For the text-containing cell, return its midpoint in (x, y) coordinate format. 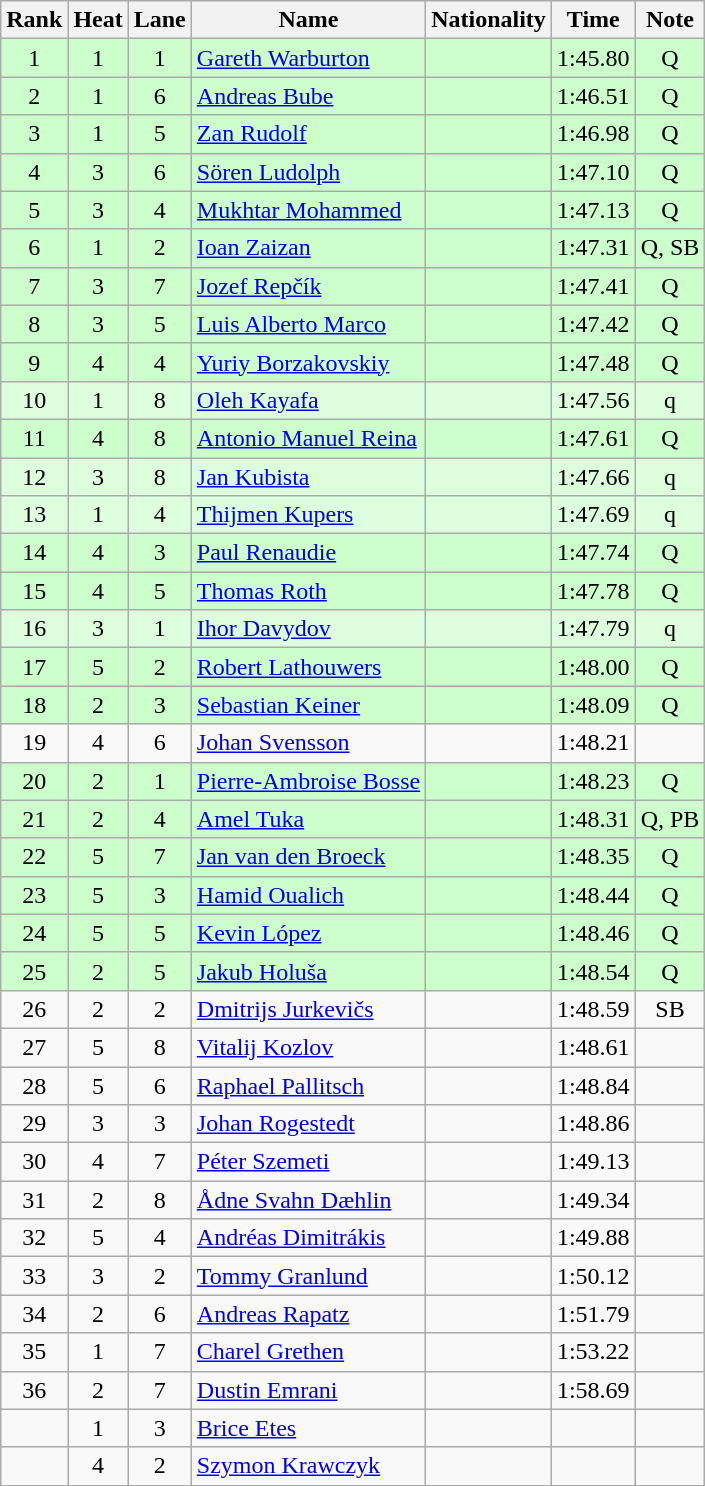
31 (34, 1200)
13 (34, 515)
Pierre-Ambroise Bosse (308, 781)
1:48.54 (593, 971)
24 (34, 933)
Andreas Rapatz (308, 1314)
Dmitrijs Jurkevičs (308, 1009)
Andreas Bube (308, 96)
Kevin López (308, 933)
Sebastian Keiner (308, 705)
1:47.42 (593, 324)
Dustin Emrani (308, 1390)
1:47.31 (593, 248)
Time (593, 20)
1:47.41 (593, 286)
Charel Grethen (308, 1352)
Gareth Warburton (308, 58)
34 (34, 1314)
16 (34, 629)
Jakub Holuša (308, 971)
1:47.79 (593, 629)
1:48.00 (593, 667)
1:47.13 (593, 210)
Raphael Pallitsch (308, 1085)
1:46.98 (593, 134)
Luis Alberto Marco (308, 324)
Amel Tuka (308, 819)
Péter Szemeti (308, 1162)
Antonio Manuel Reina (308, 438)
1:47.66 (593, 477)
20 (34, 781)
35 (34, 1352)
1:58.69 (593, 1390)
Yuriy Borzakovskiy (308, 362)
1:48.46 (593, 933)
22 (34, 857)
9 (34, 362)
Lane (160, 20)
1:47.48 (593, 362)
1:45.80 (593, 58)
33 (34, 1276)
1:47.69 (593, 515)
19 (34, 743)
Robert Lathouwers (308, 667)
1:48.44 (593, 895)
1:49.13 (593, 1162)
SB (670, 1009)
Thomas Roth (308, 591)
Ihor Davydov (308, 629)
Zan Rudolf (308, 134)
Hamid Oualich (308, 895)
Johan Svensson (308, 743)
1:48.84 (593, 1085)
10 (34, 400)
Tommy Granlund (308, 1276)
Jan van den Broeck (308, 857)
1:48.86 (593, 1124)
Paul Renaudie (308, 553)
1:51.79 (593, 1314)
1:49.88 (593, 1238)
1:48.31 (593, 819)
18 (34, 705)
15 (34, 591)
12 (34, 477)
Q, SB (670, 248)
1:48.59 (593, 1009)
1:48.61 (593, 1047)
1:48.23 (593, 781)
Szymon Krawczyk (308, 1466)
Jan Kubista (308, 477)
1:46.51 (593, 96)
1:53.22 (593, 1352)
1:47.74 (593, 553)
Johan Rogestedt (308, 1124)
25 (34, 971)
Vitalij Kozlov (308, 1047)
Sören Ludolph (308, 172)
Ioan Zaizan (308, 248)
36 (34, 1390)
1:48.09 (593, 705)
Ådne Svahn Dæhlin (308, 1200)
Note (670, 20)
1:49.34 (593, 1200)
1:47.10 (593, 172)
Nationality (489, 20)
17 (34, 667)
Jozef Repčík (308, 286)
27 (34, 1047)
Rank (34, 20)
Brice Etes (308, 1428)
23 (34, 895)
28 (34, 1085)
14 (34, 553)
1:47.78 (593, 591)
1:48.21 (593, 743)
21 (34, 819)
Q, PB (670, 819)
32 (34, 1238)
30 (34, 1162)
11 (34, 438)
29 (34, 1124)
26 (34, 1009)
Mukhtar Mohammed (308, 210)
1:47.61 (593, 438)
Heat (98, 20)
Name (308, 20)
Oleh Kayafa (308, 400)
Andréas Dimitrákis (308, 1238)
1:47.56 (593, 400)
1:48.35 (593, 857)
Thijmen Kupers (308, 515)
1:50.12 (593, 1276)
